Pinpoint the cell where the given text exists, returning its (X, Y) midpoint coordinate. 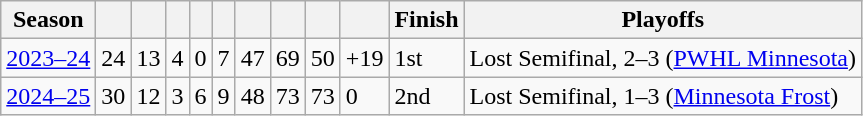
48 (252, 96)
2023–24 (48, 58)
7 (224, 58)
3 (178, 96)
Finish (426, 20)
Lost Semifinal, 2–3 (PWHL Minnesota) (662, 58)
9 (224, 96)
Lost Semifinal, 1–3 (Minnesota Frost) (662, 96)
4 (178, 58)
13 (148, 58)
Season (48, 20)
12 (148, 96)
Playoffs (662, 20)
1st (426, 58)
2024–25 (48, 96)
30 (114, 96)
24 (114, 58)
47 (252, 58)
6 (200, 96)
69 (288, 58)
50 (322, 58)
+19 (364, 58)
2nd (426, 96)
